From the cell containing the given text, extract its center point as [x, y] coordinate. 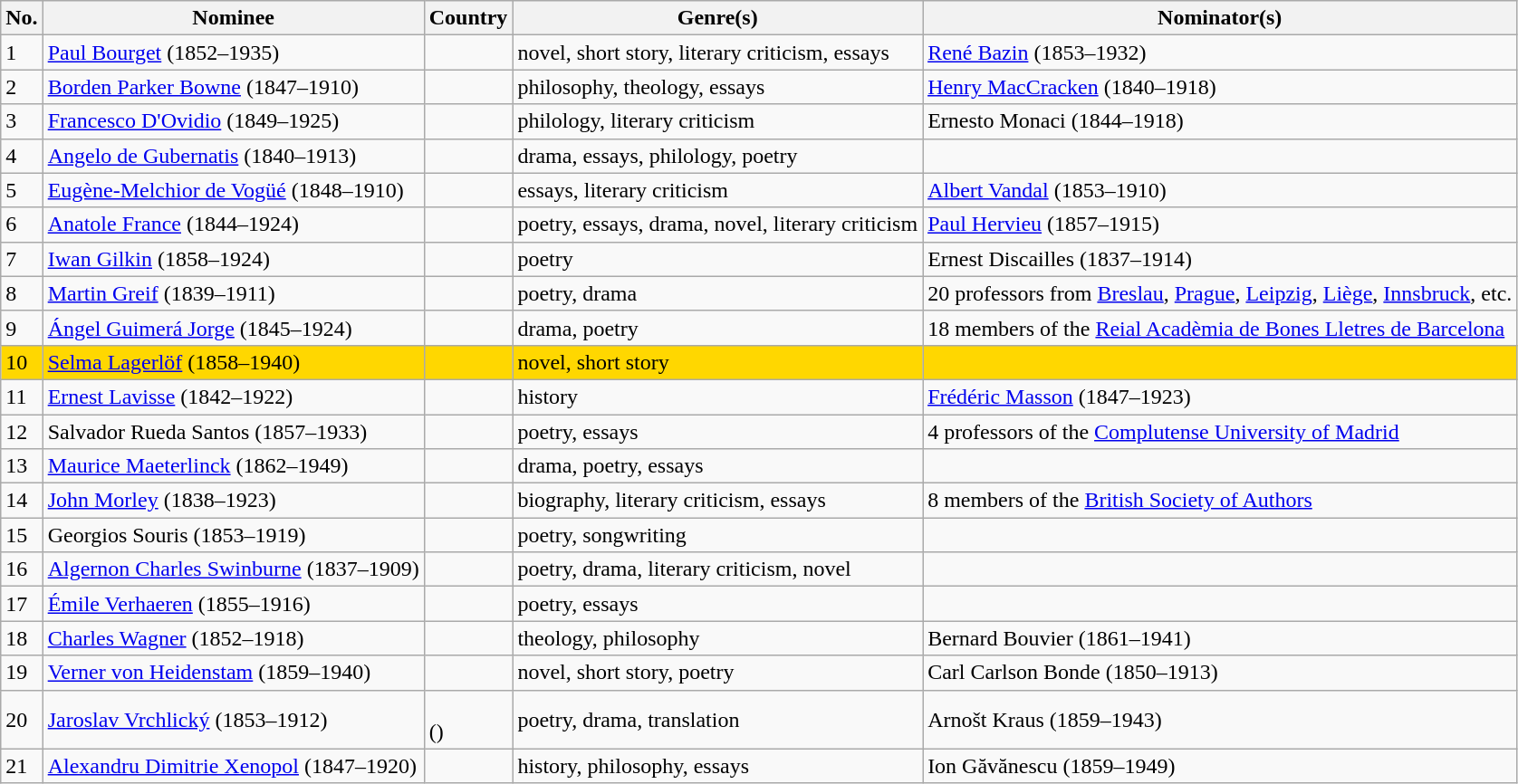
6 [22, 225]
poetry, drama [717, 293]
13 [22, 466]
Ernesto Monaci (1844–1918) [1220, 121]
17 [22, 604]
4 professors of the Complutense University of Madrid [1220, 432]
biography, literary criticism, essays [717, 501]
poetry, drama, literary criticism, novel [717, 569]
Nominee [234, 18]
novel, short story, poetry [717, 673]
No. [22, 18]
René Bazin (1853–1932) [1220, 53]
15 [22, 535]
11 [22, 397]
Martin Greif (1839–1911) [234, 293]
Alexandru Dimitrie Xenopol (1847–1920) [234, 766]
Bernard Bouvier (1861–1941) [1220, 638]
20 professors from Breslau, Prague, Leipzig, Liège, Innsbruck, etc. [1220, 293]
5 [22, 190]
drama, poetry [717, 328]
novel, short story [717, 362]
Ernest Discailles (1837–1914) [1220, 259]
Verner von Heidenstam (1859–1940) [234, 673]
drama, essays, philology, poetry [717, 156]
theology, philosophy [717, 638]
Nominator(s) [1220, 18]
poetry, drama, translation [717, 719]
Francesco D'Ovidio (1849–1925) [234, 121]
Iwan Gilkin (1858–1924) [234, 259]
philology, literary criticism [717, 121]
Paul Bourget (1852–1935) [234, 53]
Algernon Charles Swinburne (1837–1909) [234, 569]
Georgios Souris (1853–1919) [234, 535]
poetry [717, 259]
Henry MacCracken (1840–1918) [1220, 87]
history, philosophy, essays [717, 766]
Angelo de Gubernatis (1840–1913) [234, 156]
Paul Hervieu (1857–1915) [1220, 225]
18 [22, 638]
Albert Vandal (1853–1910) [1220, 190]
Borden Parker Bowne (1847–1910) [234, 87]
7 [22, 259]
() [468, 719]
drama, poetry, essays [717, 466]
Ernest Lavisse (1842–1922) [234, 397]
poetry, essays, drama, novel, literary criticism [717, 225]
Frédéric Masson (1847–1923) [1220, 397]
Selma Lagerlöf (1858–1940) [234, 362]
philosophy, theology, essays [717, 87]
21 [22, 766]
18 members of the Reial Acadèmia de Bones Lletres de Barcelona [1220, 328]
9 [22, 328]
Ion Găvănescu (1859–1949) [1220, 766]
Charles Wagner (1852–1918) [234, 638]
John Morley (1838–1923) [234, 501]
Jaroslav Vrchlický (1853–1912) [234, 719]
19 [22, 673]
16 [22, 569]
2 [22, 87]
Émile Verhaeren (1855–1916) [234, 604]
essays, literary criticism [717, 190]
Carl Carlson Bonde (1850–1913) [1220, 673]
Genre(s) [717, 18]
8 members of the British Society of Authors [1220, 501]
history [717, 397]
Ángel Guimerá Jorge (1845–1924) [234, 328]
Salvador Rueda Santos (1857–1933) [234, 432]
poetry, songwriting [717, 535]
3 [22, 121]
20 [22, 719]
1 [22, 53]
10 [22, 362]
Eugène-Melchior de Vogüé (1848–1910) [234, 190]
novel, short story, literary criticism, essays [717, 53]
8 [22, 293]
Arnošt Kraus (1859–1943) [1220, 719]
12 [22, 432]
Country [468, 18]
Anatole France (1844–1924) [234, 225]
Maurice Maeterlinck (1862–1949) [234, 466]
14 [22, 501]
4 [22, 156]
